Output the [x, y] coordinate of the center of the cell containing the given text.  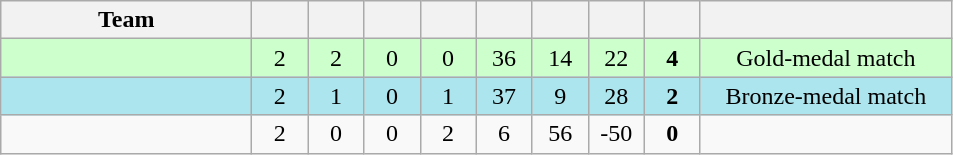
22 [616, 58]
4 [672, 58]
36 [504, 58]
9 [560, 96]
Gold-medal match [826, 58]
-50 [616, 134]
6 [504, 134]
Team [126, 20]
28 [616, 96]
37 [504, 96]
56 [560, 134]
Bronze-medal match [826, 96]
14 [560, 58]
